Identify which cell holds the provided text, then report its [X, Y] central coordinate. 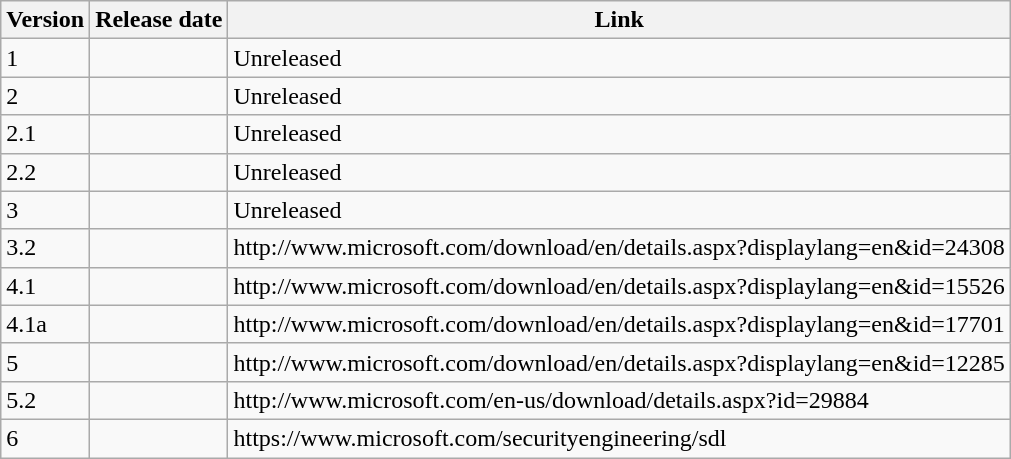
http://www.microsoft.com/download/en/details.aspx?displaylang=en&id=12285 [619, 362]
Release date [159, 20]
http://www.microsoft.com/download/en/details.aspx?displaylang=en&id=17701 [619, 324]
4.1 [46, 286]
http://www.microsoft.com/en-us/download/details.aspx?id=29884 [619, 400]
5 [46, 362]
http://www.microsoft.com/download/en/details.aspx?displaylang=en&id=24308 [619, 248]
2 [46, 96]
Link [619, 20]
4.1a [46, 324]
2.2 [46, 172]
https://www.microsoft.com/securityengineering/sdl [619, 438]
3 [46, 210]
3.2 [46, 248]
6 [46, 438]
2.1 [46, 134]
http://www.microsoft.com/download/en/details.aspx?displaylang=en&id=15526 [619, 286]
5.2 [46, 400]
1 [46, 58]
Version [46, 20]
